Return the (x, y) coordinate for the center point of the cell that contains the specified text.  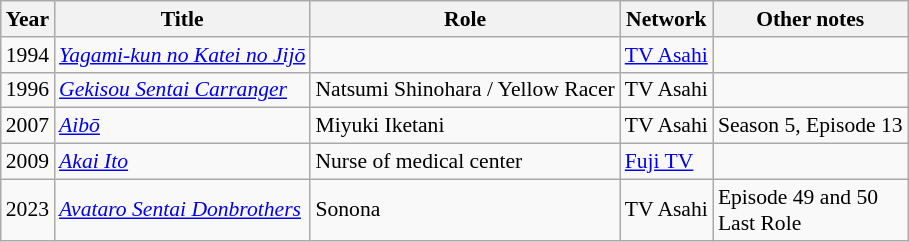
Miyuki Iketani (464, 126)
1996 (28, 90)
Role (464, 19)
Avataro Sentai Donbrothers (182, 210)
Year (28, 19)
Fuji TV (666, 162)
Title (182, 19)
Aibō (182, 126)
Gekisou Sentai Carranger (182, 90)
Season 5, Episode 13 (810, 126)
2023 (28, 210)
1994 (28, 55)
Sonona (464, 210)
Nurse of medical center (464, 162)
Yagami-kun no Katei no Jijō (182, 55)
Akai Ito (182, 162)
Other notes (810, 19)
Episode 49 and 50Last Role (810, 210)
Natsumi Shinohara / Yellow Racer (464, 90)
Network (666, 19)
2009 (28, 162)
2007 (28, 126)
